Search for the cell housing the specified text and yield its [x, y] center coordinate. 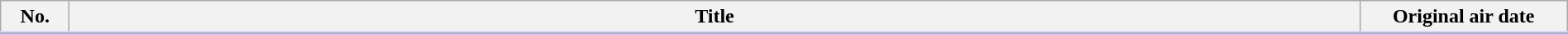
No. [35, 17]
Title [715, 17]
Original air date [1464, 17]
